Scan for the cell matching the given text and deliver its (x, y) coordinate at center. 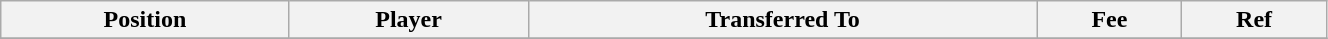
Player (408, 20)
Fee (1110, 20)
Ref (1254, 20)
Position (145, 20)
Transferred To (782, 20)
